Provide the (X, Y) coordinate of the cell's center where the given text is located.  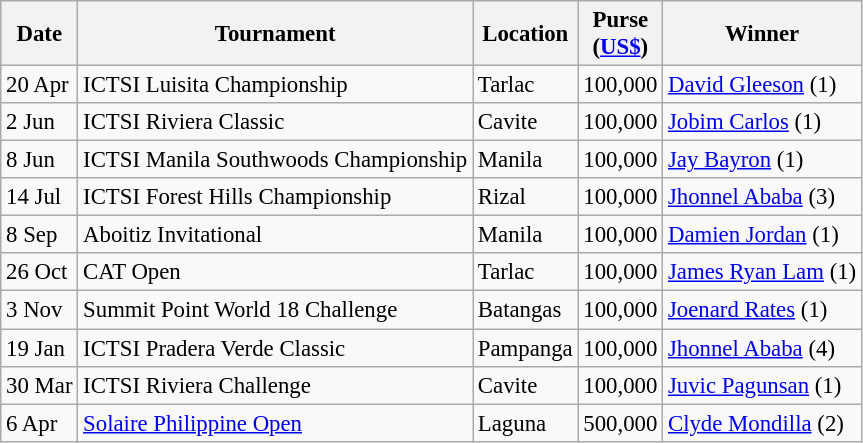
ICTSI Manila Southwoods Championship (276, 160)
Solaire Philippine Open (276, 423)
8 Sep (40, 235)
James Ryan Lam (1) (762, 273)
Purse(US$) (620, 34)
Jhonnel Ababa (4) (762, 348)
8 Jun (40, 160)
CAT Open (276, 273)
Tournament (276, 34)
Jay Bayron (1) (762, 160)
ICTSI Pradera Verde Classic (276, 348)
David Gleeson (1) (762, 85)
3 Nov (40, 310)
20 Apr (40, 85)
500,000 (620, 423)
2 Jun (40, 122)
Location (526, 34)
Clyde Mondilla (2) (762, 423)
19 Jan (40, 348)
Batangas (526, 310)
Laguna (526, 423)
ICTSI Luisita Championship (276, 85)
Rizal (526, 197)
26 Oct (40, 273)
Date (40, 34)
Jhonnel Ababa (3) (762, 197)
ICTSI Riviera Challenge (276, 385)
14 Jul (40, 197)
6 Apr (40, 423)
Joenard Rates (1) (762, 310)
ICTSI Riviera Classic (276, 122)
Damien Jordan (1) (762, 235)
Pampanga (526, 348)
Summit Point World 18 Challenge (276, 310)
Juvic Pagunsan (1) (762, 385)
Aboitiz Invitational (276, 235)
30 Mar (40, 385)
Jobim Carlos (1) (762, 122)
ICTSI Forest Hills Championship (276, 197)
Winner (762, 34)
